Determine the (x, y) coordinate at the center of the cell enclosing the given text.  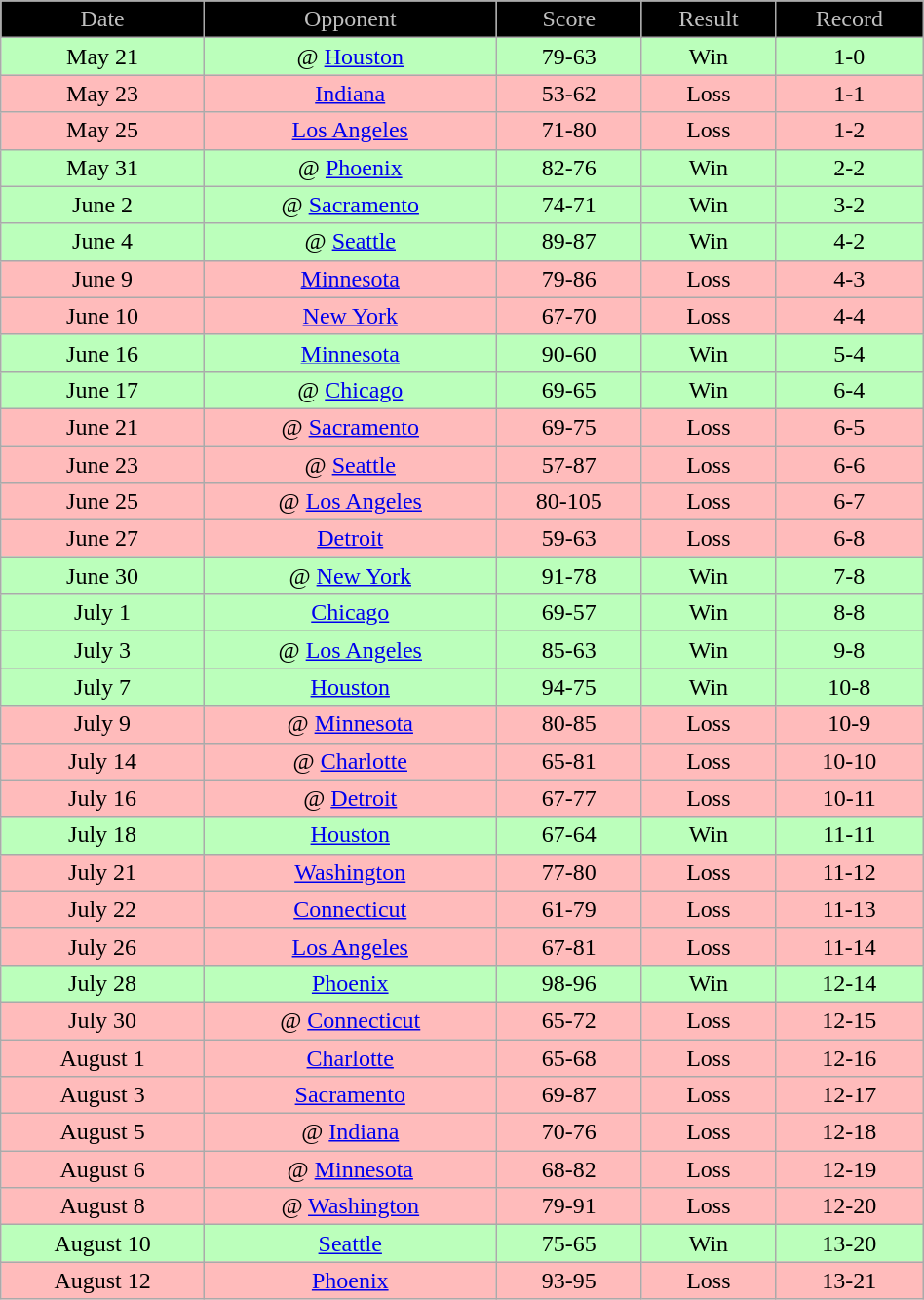
69-75 (569, 427)
New York (350, 316)
69-87 (569, 1095)
91-78 (569, 576)
June 30 (103, 576)
67-77 (569, 798)
June 17 (103, 390)
July 16 (103, 798)
1-0 (849, 57)
80-105 (569, 502)
67-64 (569, 835)
@ New York (350, 576)
98-96 (569, 983)
67-81 (569, 946)
July 7 (103, 687)
4-2 (849, 242)
59-63 (569, 539)
June 10 (103, 316)
6-4 (849, 390)
Seattle (350, 1243)
@ Houston (350, 57)
53-62 (569, 94)
July 14 (103, 761)
Record (849, 19)
June 2 (103, 205)
85-63 (569, 650)
August 8 (103, 1206)
2-2 (849, 168)
June 4 (103, 242)
July 30 (103, 1020)
82-76 (569, 168)
12-15 (849, 1020)
June 25 (103, 502)
August 1 (103, 1057)
70-76 (569, 1132)
9-8 (849, 650)
June 23 (103, 465)
79-91 (569, 1206)
Indiana (350, 94)
68-82 (569, 1169)
August 12 (103, 1281)
6-7 (849, 502)
July 26 (103, 946)
July 1 (103, 613)
80-85 (569, 724)
79-63 (569, 57)
13-20 (849, 1243)
@ Washington (350, 1206)
May 23 (103, 94)
74-71 (569, 205)
@ Chicago (350, 390)
90-60 (569, 353)
89-87 (569, 242)
11-13 (849, 909)
July 28 (103, 983)
June 27 (103, 539)
August 6 (103, 1169)
12-18 (849, 1132)
79-86 (569, 279)
July 22 (103, 909)
57-87 (569, 465)
Date (103, 19)
6-6 (849, 465)
May 31 (103, 168)
Result (708, 19)
69-57 (569, 613)
Connecticut (350, 909)
August 5 (103, 1132)
69-65 (569, 390)
July 18 (103, 835)
Charlotte (350, 1057)
12-20 (849, 1206)
@ Indiana (350, 1132)
11-12 (849, 872)
6-8 (849, 539)
12-14 (849, 983)
1-2 (849, 131)
Washington (350, 872)
July 9 (103, 724)
10-8 (849, 687)
Chicago (350, 613)
77-80 (569, 872)
67-70 (569, 316)
4-4 (849, 316)
10-9 (849, 724)
August 10 (103, 1243)
Score (569, 19)
@ Charlotte (350, 761)
94-75 (569, 687)
5-4 (849, 353)
Sacramento (350, 1095)
10-10 (849, 761)
Opponent (350, 19)
75-65 (569, 1243)
7-8 (849, 576)
Detroit (350, 539)
65-72 (569, 1020)
@ Detroit (350, 798)
1-1 (849, 94)
@ Connecticut (350, 1020)
11-11 (849, 835)
65-81 (569, 761)
May 25 (103, 131)
July 3 (103, 650)
93-95 (569, 1281)
4-3 (849, 279)
August 3 (103, 1095)
June 21 (103, 427)
12-16 (849, 1057)
13-21 (849, 1281)
8-8 (849, 613)
12-17 (849, 1095)
May 21 (103, 57)
61-79 (569, 909)
71-80 (569, 131)
July 21 (103, 872)
6-5 (849, 427)
@ Phoenix (350, 168)
65-68 (569, 1057)
June 9 (103, 279)
10-11 (849, 798)
11-14 (849, 946)
3-2 (849, 205)
June 16 (103, 353)
12-19 (849, 1169)
